Find where the given text appears and provide that cell's center as (x, y) coordinate. 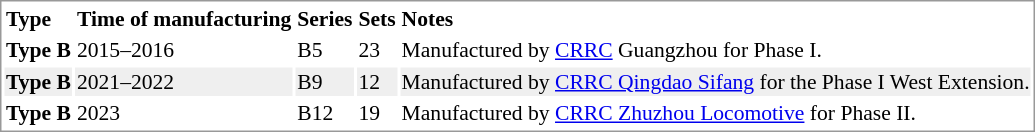
2021–2022 (184, 82)
12 (377, 82)
2023 (184, 113)
B12 (325, 113)
23 (377, 50)
Time of manufacturing (184, 18)
2015–2016 (184, 50)
B5 (325, 50)
Manufactured by CRRC Qingdao Sifang for the Phase I West Extension. (716, 82)
Notes (716, 18)
Manufactured by CRRC Guangzhou for Phase I. (716, 50)
19 (377, 113)
B9 (325, 82)
Series (325, 18)
Sets (377, 18)
Type (38, 18)
Manufactured by CRRC Zhuzhou Locomotive for Phase II. (716, 113)
